From the cell containing the given text, extract its center point as [x, y] coordinate. 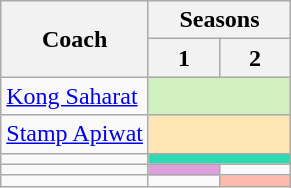
1 [184, 58]
Stamp Apiwat [75, 134]
Kong Saharat [75, 96]
Coach [75, 39]
2 [256, 58]
Seasons [219, 20]
